Determine the (x, y) coordinate at the center of the cell enclosing the given text.  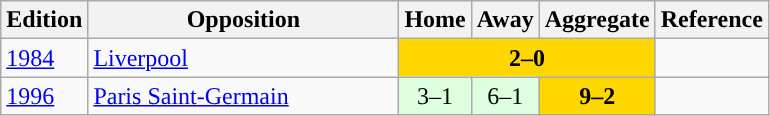
9–2 (597, 96)
6–1 (505, 96)
Home (435, 20)
Paris Saint-Germain (244, 96)
1984 (44, 58)
1996 (44, 96)
3–1 (435, 96)
Liverpool (244, 58)
Opposition (244, 20)
Aggregate (597, 20)
Away (505, 20)
2–0 (527, 58)
Reference (712, 20)
Edition (44, 20)
